Locate the cell with the specified text and output its [x, y] center coordinate. 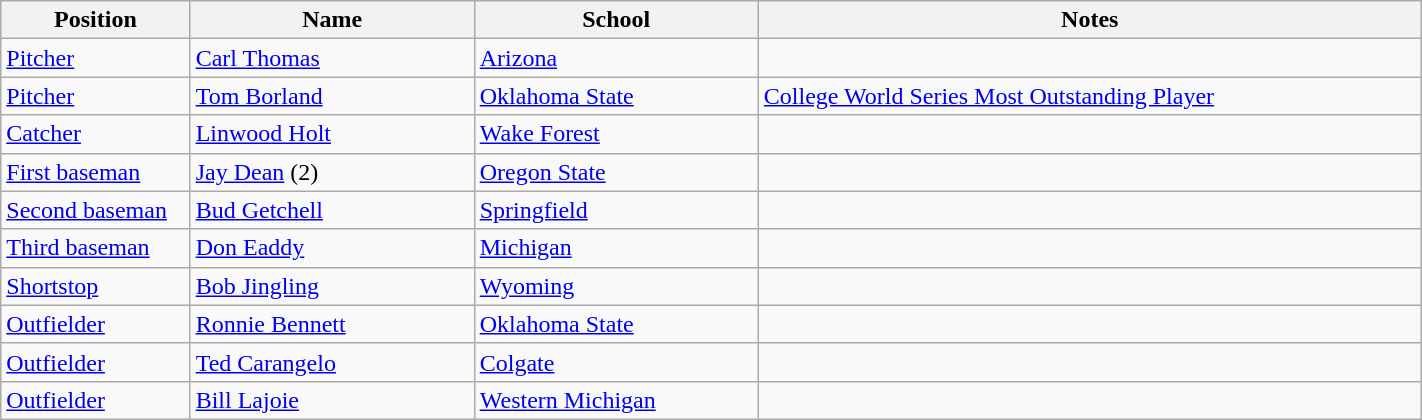
Second baseman [96, 210]
Third baseman [96, 248]
Bill Lajoie [332, 400]
Bob Jingling [332, 286]
Ronnie Bennett [332, 324]
Bud Getchell [332, 210]
Jay Dean (2) [332, 172]
Colgate [616, 362]
Position [96, 20]
Tom Borland [332, 96]
College World Series Most Outstanding Player [1090, 96]
Arizona [616, 58]
Linwood Holt [332, 134]
Name [332, 20]
Carl Thomas [332, 58]
Wyoming [616, 286]
Michigan [616, 248]
Western Michigan [616, 400]
Notes [1090, 20]
Ted Carangelo [332, 362]
Springfield [616, 210]
School [616, 20]
Catcher [96, 134]
Don Eaddy [332, 248]
Shortstop [96, 286]
Oregon State [616, 172]
First baseman [96, 172]
Wake Forest [616, 134]
